Detect which cell encompasses the target text, then output its [x, y] center coordinate. 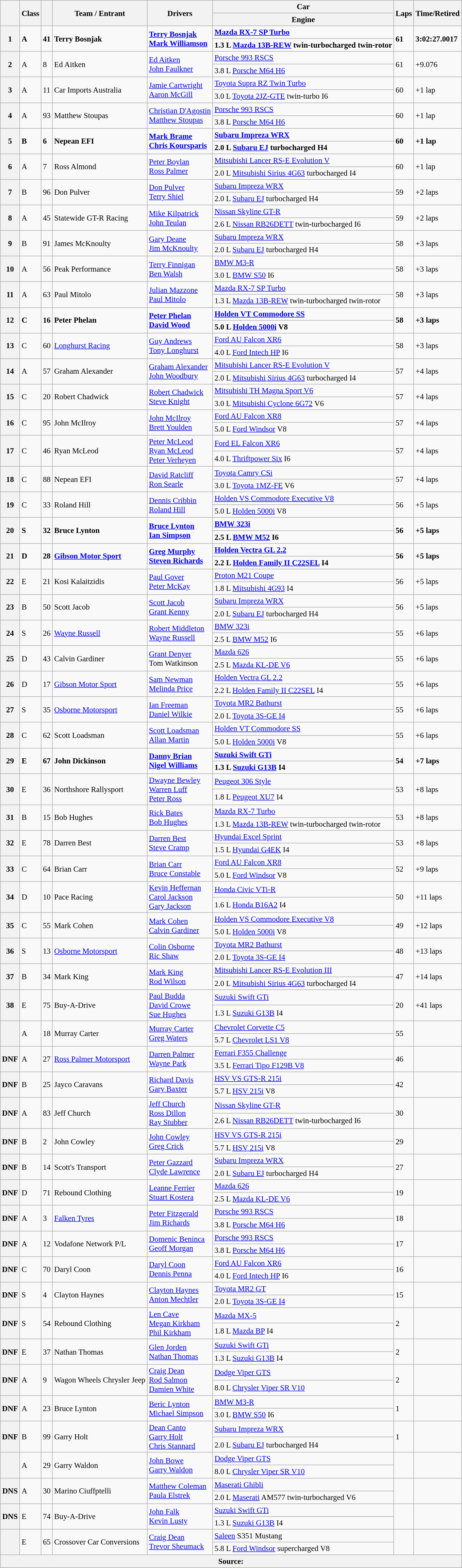
Graham Alexander [100, 372]
Mitsubishi Lancer RS-E Evolution III [303, 970]
Glen Jorden Nathan Thomas [180, 1352]
Mark Cohen [100, 926]
John Falk Kevin Lusty [180, 1517]
Roland Hill [100, 505]
Peter McLeod Ryan McLeod Peter Verheyen [180, 451]
3:02:27.0017 [438, 39]
Toyota Supra RZ Twin Turbo [303, 83]
Scott's Transport [100, 1167]
24 [10, 633]
95 [47, 423]
Greg Murphy Steven Richards [180, 556]
Brian Carr Bruce Constable [180, 869]
Pace Racing [100, 897]
John Cowley [100, 1142]
+12 laps [438, 926]
3.0 L Toyota 1MZ-FE V6 [303, 486]
Chevrolet Corvette C5 [303, 1027]
Crossover Car Conversions [100, 1542]
Class [31, 13]
22 [10, 581]
Grant DenyerTom Watkinson [180, 658]
Longhurst Racing [100, 346]
Kosi Kalaitzidis [100, 581]
Ed Aitken John Faulkner [180, 64]
45 [47, 218]
Jayco Caravans [100, 1084]
Murray Carter [100, 1033]
5.7 L Chevrolet LS1 V8 [303, 1040]
Terry Bosnjak Mark Williamson [180, 39]
+41 laps [438, 1005]
Car [303, 7]
Christian D'Agostin Matthew Stoupas [180, 116]
Scott Loadsman [100, 735]
Don Pulver [100, 192]
Dean Canto Garry Holt Chris Stannard [180, 1437]
Team / Entrant [100, 13]
John Cowley Greg Crick [180, 1142]
Robert Chadwick Steve Knight [180, 397]
Dennis Cribbin Roland Hill [180, 505]
Richard Davis Gary Baxter [180, 1084]
3.0 L Mitsubishi Cyclone 6G72 V6 [303, 403]
63 [47, 295]
Mark Brame Chris Koursparis [180, 141]
67 [47, 761]
Mark Cohen Calvin Gardiner [180, 926]
47 [404, 977]
Peter Phelan [100, 320]
Source: [231, 1561]
Maserati Ghibli [303, 1485]
38 [10, 1005]
Peter Fitzgerald Jim Richards [180, 1218]
96 [47, 192]
Murray Carter Greg Waters [180, 1033]
Matthew Stoupas [100, 116]
Vodafone Network P/L [100, 1244]
Peak Performance [100, 269]
52 [404, 869]
71 [47, 1193]
1.8 L Mitsubishi 4G93 I4 [303, 588]
Jamie Cartwright Aaron McGill [180, 90]
Scott Jacob Grant Kenny [180, 607]
Graham Alexander John Woodbury [180, 372]
Proton M21 Coupe [303, 575]
+9 laps [438, 869]
Mike Kilpatrick John Teulan [180, 218]
Jeff Church [100, 1113]
Mazda MX-5 [303, 1315]
Darren Palmer Wayne Park [180, 1059]
Toyota MR2 GT [303, 1289]
Peter Boylan Ross Palmer [180, 167]
John McIlroy Brett Youlden [180, 423]
99 [47, 1437]
Gary Deane Jim McKnoulty [180, 244]
Rick Bates Bob Hughes [180, 818]
4.0 L Thriftpower Six I6 [303, 459]
+11 laps [438, 897]
Dwayne Bewley Warren Luff Peter Ross [180, 789]
93 [47, 116]
Paul Budda David Crowe Sue Hughes [180, 1005]
+14 laps [438, 977]
2.0 L Maserati AM577 twin-turbocharged V6 [303, 1497]
Kevin Heffernan Carol Jackson Gary Jackson [180, 897]
62 [47, 735]
Matthew Coleman Paula Elstrek [180, 1491]
74 [47, 1517]
Don Pulver Terry Shiel [180, 192]
James McKnoulty [100, 244]
Ed Aitken [100, 64]
1.8 L Mazda BP I4 [303, 1331]
Northshore Rallysport [100, 789]
Garry Waldon [100, 1466]
43 [47, 658]
3.0 L Toyota 2JZ-GTE twin-turbo I6 [303, 96]
70 [47, 1270]
Marino Ciuffptelli [100, 1491]
Scott Loadsman Allan Martin [180, 735]
42 [404, 1084]
Robert Chadwick [100, 397]
Laps [404, 13]
91 [47, 244]
Mitsubishi TH Magna Sport V6 [303, 391]
Paul Mitolo [100, 295]
Nathan Thomas [100, 1352]
1.8 L Peugeot XU7 I4 [303, 797]
Bruce Lynton Ian Simpson [180, 530]
+9.076 [438, 64]
Daryl Coon Dennis Penna [180, 1270]
+13 laps [438, 951]
Bob Hughes [100, 818]
Craig Dean Trevor Sheumack [180, 1542]
Falken Tyres [100, 1218]
Colin Osborne Ric Shaw [180, 951]
Mazda RX-7 Turbo [303, 811]
Paul Gover Peter McKay [180, 581]
Danny Brian Nigel Williams [180, 761]
Peugeot 306 Style [303, 781]
Craig Dean Rod Salmon Damien White [180, 1380]
Terry Finnigan Ben Walsh [180, 269]
48 [404, 951]
Ferrari F355 Challenge [303, 1053]
Sam Newman Melinda Price [180, 684]
88 [47, 479]
John McIlroy [100, 423]
Ross Almond [100, 167]
64 [47, 869]
78 [47, 843]
Engine [303, 20]
+7 laps [438, 761]
41 [47, 39]
Clayton Haynes Anton Mechtler [180, 1295]
1.6 L Honda B16A2 I4 [303, 905]
Julian Mazzone Paul Mitolo [180, 295]
Ross Palmer Motorsport [100, 1059]
3.5 L Ferrari Tipo F129B V8 [303, 1066]
Garry Holt [100, 1437]
Peter Phelan David Wood [180, 320]
Toyota Camry CSi [303, 473]
65 [47, 1542]
Robert Middleton Wayne Russell [180, 633]
Guy Andrews Tony Longhurst [180, 346]
Calvin Gardiner [100, 658]
John Bowe Garry Waldon [180, 1466]
Mark King [100, 977]
Mark King Rod Wilson [180, 977]
Len Cave Megan Kirkham Phil Kirkham [180, 1323]
Jeff Church Ross Dillon Ray Stubber [180, 1113]
Wayne Russell [100, 633]
75 [47, 1005]
Daryl Coon [100, 1270]
83 [47, 1113]
5 [10, 141]
Statewide GT-R Racing [100, 218]
Brian Carr [100, 869]
Hyundai Excel Sprint [303, 837]
Leanne Ferrier Stuart Kostera [180, 1193]
Scott Jacob [100, 607]
1.5 L Hyundai G4EK I4 [303, 850]
Time/Retired [438, 13]
Darren Best [100, 843]
31 [10, 818]
David Ratcliff Ron Searle [180, 479]
Car Imports Australia [100, 90]
Domenic Beninca Geoff Morgan [180, 1244]
Clayton Haynes [100, 1295]
Beric Lynton Michael Simpson [180, 1408]
Ford EL Falcon XR6 [303, 443]
Terry Bosnjak [100, 39]
Darren Best Steve Cramp [180, 843]
Ryan McLeod [100, 451]
Peter Gazzard Clyde Lawrence [180, 1167]
Ian Freeman Daniel Wilkie [180, 709]
Drivers [180, 13]
5.8 L Ford Windsor supercharged V8 [303, 1549]
Saleen S351 Mustang [303, 1536]
John Dickinson [100, 761]
Wagon Wheels Chrysler Jeep [100, 1380]
Honda Civic VTi-R [303, 889]
49 [404, 926]
